Capture the cell that displays the provided text and extract its (X, Y) central coordinate. 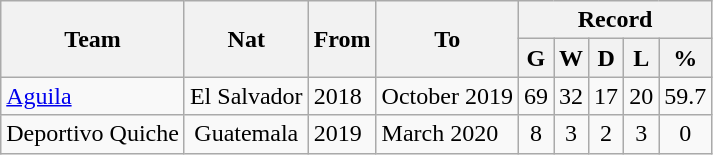
20 (642, 96)
D (606, 58)
From (342, 39)
L (642, 58)
Guatemala (246, 134)
Record (614, 20)
2 (606, 134)
0 (686, 134)
March 2020 (447, 134)
El Salvador (246, 96)
8 (536, 134)
Team (93, 39)
Nat (246, 39)
2019 (342, 134)
32 (572, 96)
To (447, 39)
69 (536, 96)
October 2019 (447, 96)
Deportivo Quiche (93, 134)
2018 (342, 96)
% (686, 58)
G (536, 58)
W (572, 58)
Aguila (93, 96)
17 (606, 96)
59.7 (686, 96)
